For the text-containing cell, return its midpoint in [X, Y] coordinate format. 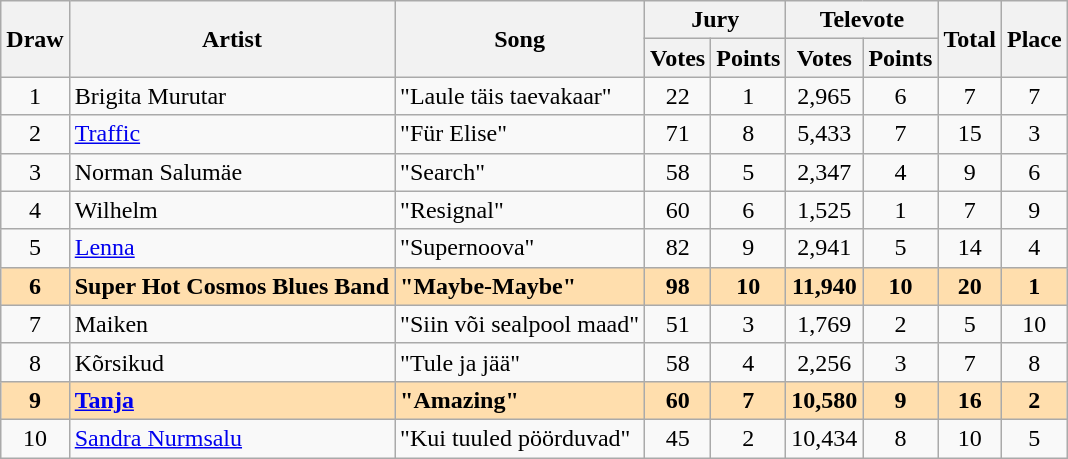
Tanja [232, 400]
"Laule täis taevakaar" [520, 96]
2,941 [824, 248]
10,580 [824, 400]
Norman Salumäe [232, 172]
Sandra Nurmsalu [232, 438]
51 [678, 324]
11,940 [824, 286]
Super Hot Cosmos Blues Band [232, 286]
20 [970, 286]
Traffic [232, 134]
2,965 [824, 96]
22 [678, 96]
"Siin või sealpool maad" [520, 324]
Jury [716, 20]
"Für Elise" [520, 134]
"Amazing" [520, 400]
1,525 [824, 210]
Wilhelm [232, 210]
Draw [35, 39]
"Supernoova" [520, 248]
"Search" [520, 172]
45 [678, 438]
Artist [232, 39]
Lenna [232, 248]
"Tule ja jää" [520, 362]
98 [678, 286]
2,347 [824, 172]
"Maybe-Maybe" [520, 286]
Brigita Murutar [232, 96]
Televote [862, 20]
Maiken [232, 324]
Total [970, 39]
14 [970, 248]
1,769 [824, 324]
71 [678, 134]
82 [678, 248]
"Kui tuuled pöörduvad" [520, 438]
Song [520, 39]
15 [970, 134]
5,433 [824, 134]
10,434 [824, 438]
2,256 [824, 362]
Place [1034, 39]
16 [970, 400]
"Resignal" [520, 210]
Kõrsikud [232, 362]
